Extract the (X, Y) coordinate from the center of the cell holding the provided text.  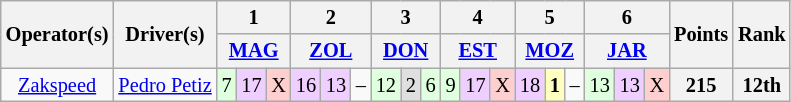
12 (386, 85)
16 (306, 85)
Rank (762, 34)
DON (406, 51)
Operator(s) (58, 34)
ZOL (331, 51)
3 (406, 17)
Pedro Petiz (164, 85)
MOZ (550, 51)
JAR (627, 51)
4 (478, 17)
12th (762, 85)
EST (478, 51)
MAG (254, 51)
5 (550, 17)
7 (227, 85)
Zakspeed (58, 85)
215 (701, 85)
Driver(s) (164, 34)
Points (701, 34)
18 (530, 85)
9 (451, 85)
